Return (x, y) of the center of cell containing provided text 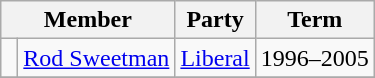
Member (88, 20)
1996–2005 (314, 58)
Rod Sweetman (96, 58)
Liberal (215, 58)
Term (314, 20)
Party (215, 20)
